Find where the given text appears and provide that cell's center as (x, y) coordinate. 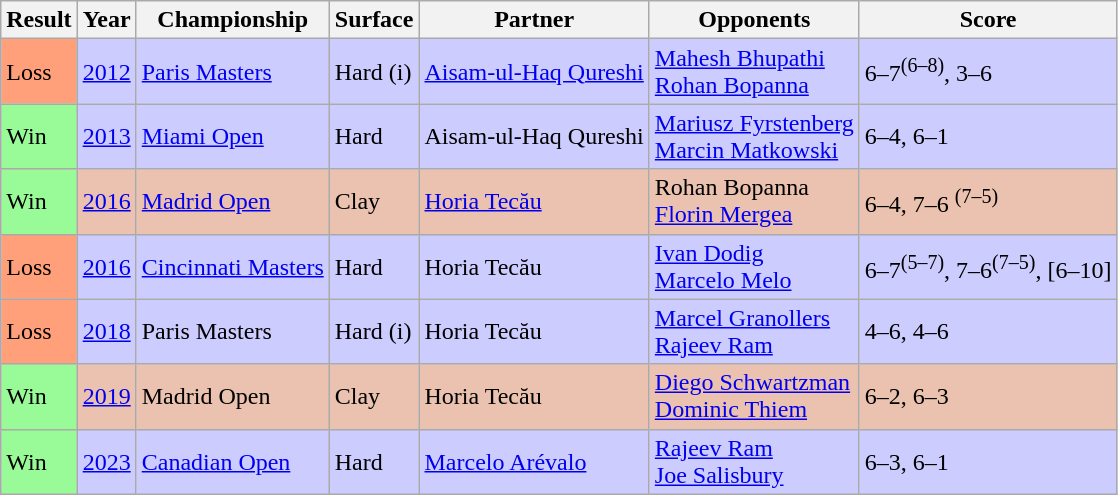
Canadian Open (232, 462)
Diego Schwartzman Dominic Thiem (754, 396)
2019 (106, 396)
Rohan Bopanna Florin Mergea (754, 202)
Cincinnati Masters (232, 266)
Opponents (754, 20)
6–4, 7–6 (7–5) (988, 202)
Marcelo Arévalo (534, 462)
Miami Open (232, 136)
6–7(5–7), 7–6(7–5), [6–10] (988, 266)
6–3, 6–1 (988, 462)
Surface (374, 20)
6–7(6–8), 3–6 (988, 72)
Year (106, 20)
2013 (106, 136)
Marcel Granollers Rajeev Ram (754, 332)
Partner (534, 20)
Mariusz Fyrstenberg Marcin Matkowski (754, 136)
Mahesh Bhupathi Rohan Bopanna (754, 72)
6–2, 6–3 (988, 396)
2018 (106, 332)
2023 (106, 462)
6–4, 6–1 (988, 136)
Result (39, 20)
4–6, 4–6 (988, 332)
Rajeev Ram Joe Salisbury (754, 462)
2012 (106, 72)
Score (988, 20)
Ivan Dodig Marcelo Melo (754, 266)
Championship (232, 20)
